Provide the [X, Y] coordinate of the cell's center where the given text is located.  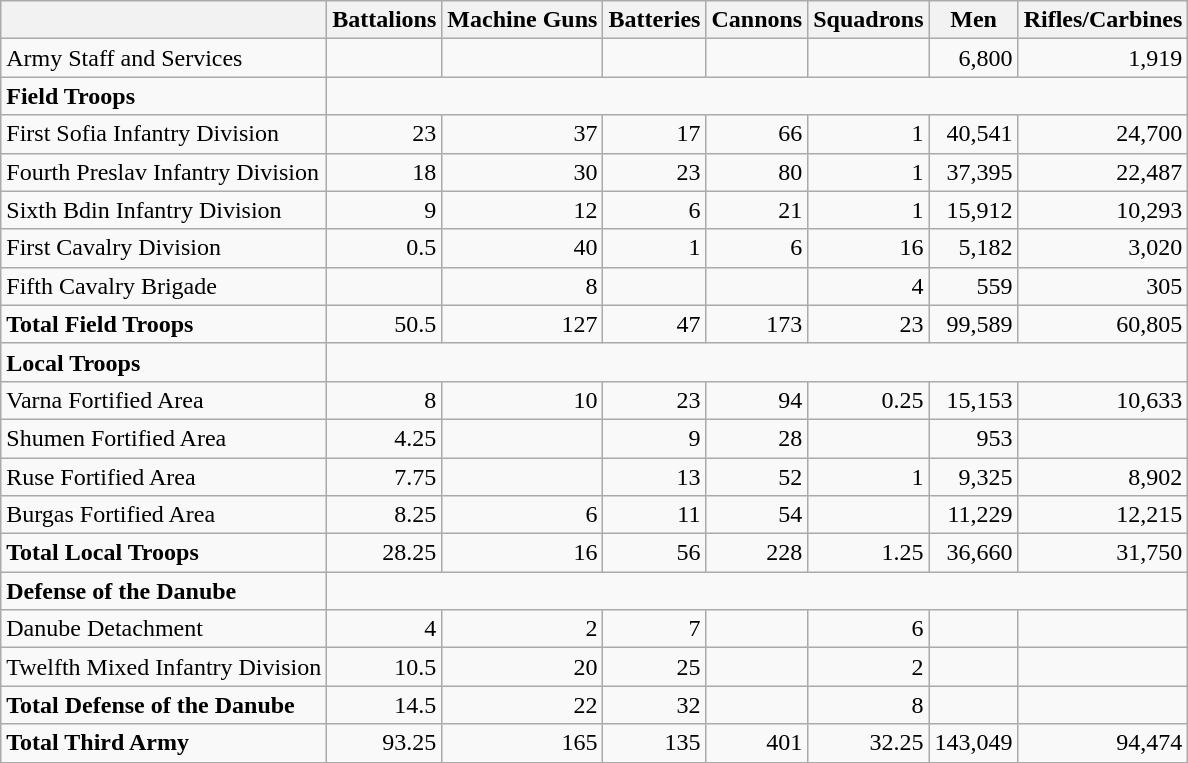
Total Field Troops [164, 324]
24,700 [1103, 134]
80 [757, 172]
173 [757, 324]
Batteries [654, 20]
Machine Guns [522, 20]
40 [522, 248]
11,229 [974, 515]
47 [654, 324]
12 [522, 210]
Defense of the Danube [164, 591]
7 [654, 629]
Total Local Troops [164, 553]
99,589 [974, 324]
37,395 [974, 172]
54 [757, 515]
22,487 [1103, 172]
7.75 [384, 477]
Battalions [384, 20]
32.25 [868, 743]
36,660 [974, 553]
18 [384, 172]
953 [974, 438]
Burgas Fortified Area [164, 515]
10,633 [1103, 400]
21 [757, 210]
Varna Fortified Area [164, 400]
Twelfth Mixed Infantry Division [164, 667]
20 [522, 667]
40,541 [974, 134]
31,750 [1103, 553]
228 [757, 553]
1,919 [1103, 58]
94,474 [1103, 743]
25 [654, 667]
5,182 [974, 248]
Total Defense of the Danube [164, 705]
Field Troops [164, 96]
10,293 [1103, 210]
15,153 [974, 400]
165 [522, 743]
66 [757, 134]
50.5 [384, 324]
10.5 [384, 667]
32 [654, 705]
0.25 [868, 400]
Ruse Fortified Area [164, 477]
22 [522, 705]
8,902 [1103, 477]
127 [522, 324]
305 [1103, 286]
13 [654, 477]
11 [654, 515]
14.5 [384, 705]
15,912 [974, 210]
0.5 [384, 248]
Rifles/Carbines [1103, 20]
60,805 [1103, 324]
135 [654, 743]
12,215 [1103, 515]
Local Troops [164, 362]
First Sofia Infantry Division [164, 134]
Sixth Bdin Infantry Division [164, 210]
10 [522, 400]
94 [757, 400]
Army Staff and Services [164, 58]
56 [654, 553]
37 [522, 134]
Shumen Fortified Area [164, 438]
4.25 [384, 438]
Cannons [757, 20]
Danube Detachment [164, 629]
93.25 [384, 743]
First Cavalry Division [164, 248]
8.25 [384, 515]
Total Third Army [164, 743]
17 [654, 134]
28 [757, 438]
Men [974, 20]
Fourth Preslav Infantry Division [164, 172]
28.25 [384, 553]
401 [757, 743]
3,020 [1103, 248]
Fifth Cavalry Brigade [164, 286]
Squadrons [868, 20]
9,325 [974, 477]
559 [974, 286]
6,800 [974, 58]
30 [522, 172]
52 [757, 477]
1.25 [868, 553]
143,049 [974, 743]
